Detect which cell encompasses the target text, then output its (x, y) center coordinate. 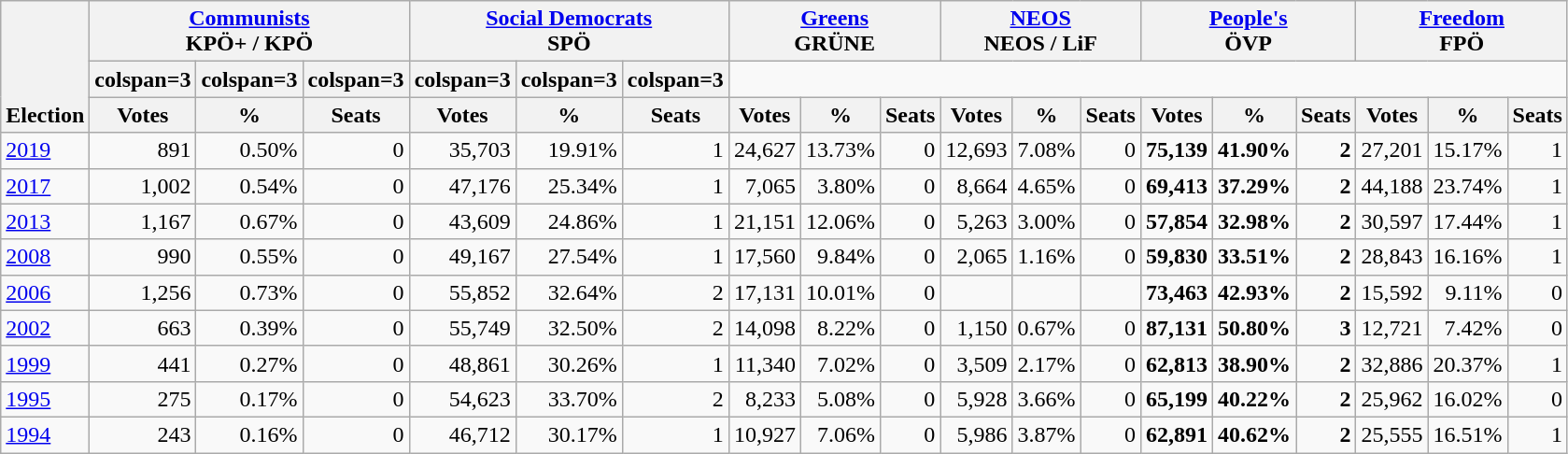
16.51% (1468, 434)
35,703 (462, 150)
40.22% (1253, 399)
3.00% (1046, 221)
891 (143, 150)
33.70% (569, 399)
1,167 (143, 221)
37.29% (1253, 186)
7.08% (1046, 150)
0.50% (249, 150)
5,986 (977, 434)
10.01% (841, 292)
2006 (45, 292)
0.39% (249, 328)
20.37% (1468, 363)
38.90% (1253, 363)
41.90% (1253, 150)
1994 (45, 434)
Election (45, 67)
24,627 (764, 150)
7,065 (764, 186)
8,664 (977, 186)
49,167 (462, 257)
8,233 (764, 399)
4.65% (1046, 186)
3 (1326, 328)
0.17% (249, 399)
2.17% (1046, 363)
0.54% (249, 186)
2017 (45, 186)
30,597 (1391, 221)
2008 (45, 257)
59,830 (1177, 257)
8.22% (841, 328)
19.91% (569, 150)
663 (143, 328)
3,509 (977, 363)
3.66% (1046, 399)
65,199 (1177, 399)
2019 (45, 150)
25,962 (1391, 399)
55,852 (462, 292)
3.80% (841, 186)
62,813 (1177, 363)
2,065 (977, 257)
30.26% (569, 363)
48,861 (462, 363)
21,151 (764, 221)
5.08% (841, 399)
FreedomFPÖ (1462, 32)
30.17% (569, 434)
17,131 (764, 292)
11,340 (764, 363)
32,886 (1391, 363)
9.11% (1468, 292)
5,263 (977, 221)
12,693 (977, 150)
28,843 (1391, 257)
16.02% (1468, 399)
7.06% (841, 434)
12.06% (841, 221)
43,609 (462, 221)
Social DemocratsSPÖ (569, 32)
27.54% (569, 257)
275 (143, 399)
73,463 (1177, 292)
15.17% (1468, 150)
15,592 (1391, 292)
69,413 (1177, 186)
25,555 (1391, 434)
44,188 (1391, 186)
0.27% (249, 363)
GreensGRÜNE (835, 32)
3.87% (1046, 434)
27,201 (1391, 150)
47,176 (462, 186)
1999 (45, 363)
NEOSNEOS / LiF (1040, 32)
33.51% (1253, 257)
0.16% (249, 434)
17.44% (1468, 221)
42.93% (1253, 292)
1,002 (143, 186)
990 (143, 257)
2002 (45, 328)
13.73% (841, 150)
CommunistsKPÖ+ / KPÖ (249, 32)
25.34% (569, 186)
55,749 (462, 328)
243 (143, 434)
People'sÖVP (1248, 32)
62,891 (1177, 434)
12,721 (1391, 328)
10,927 (764, 434)
14,098 (764, 328)
1995 (45, 399)
16.16% (1468, 257)
46,712 (462, 434)
9.84% (841, 257)
5,928 (977, 399)
2013 (45, 221)
1.16% (1046, 257)
32.50% (569, 328)
57,854 (1177, 221)
1,256 (143, 292)
54,623 (462, 399)
7.02% (841, 363)
32.98% (1253, 221)
32.64% (569, 292)
40.62% (1253, 434)
441 (143, 363)
23.74% (1468, 186)
87,131 (1177, 328)
75,139 (1177, 150)
1,150 (977, 328)
17,560 (764, 257)
7.42% (1468, 328)
0.73% (249, 292)
0.55% (249, 257)
50.80% (1253, 328)
24.86% (569, 221)
